For the text-containing cell, return its midpoint in (X, Y) coordinate format. 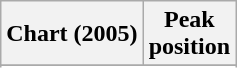
Peak position (189, 34)
Chart (2005) (72, 34)
